Determine the [x, y] coordinate at the center of the cell enclosing the given text.  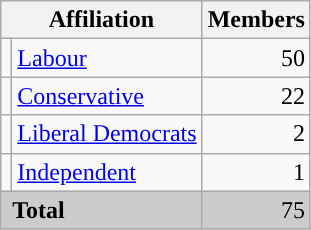
2 [256, 134]
Labour [107, 58]
Members [256, 20]
75 [256, 210]
22 [256, 96]
Liberal Democrats [107, 134]
Total [102, 210]
50 [256, 58]
Independent [107, 172]
Affiliation [102, 20]
1 [256, 172]
Conservative [107, 96]
